From the cell containing the given text, extract its center point as (X, Y) coordinate. 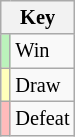
Win (42, 51)
Draw (42, 85)
Key (38, 17)
Defeat (42, 118)
